Return the [X, Y] coordinate for the center point of the cell that contains the specified text.  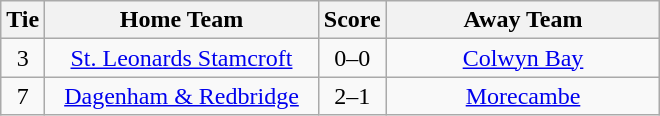
7 [23, 96]
Dagenham & Redbridge [182, 96]
Score [352, 20]
Colwyn Bay [523, 58]
3 [23, 58]
2–1 [352, 96]
0–0 [352, 58]
Tie [23, 20]
Home Team [182, 20]
Away Team [523, 20]
Morecambe [523, 96]
St. Leonards Stamcroft [182, 58]
